Pinpoint the cell where the given text exists, returning its [x, y] midpoint coordinate. 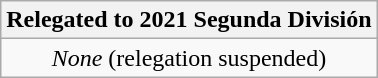
Relegated to 2021 Segunda División [189, 20]
None (relegation suspended) [189, 58]
